Extract the [x, y] coordinate from the center of the cell holding the provided text.  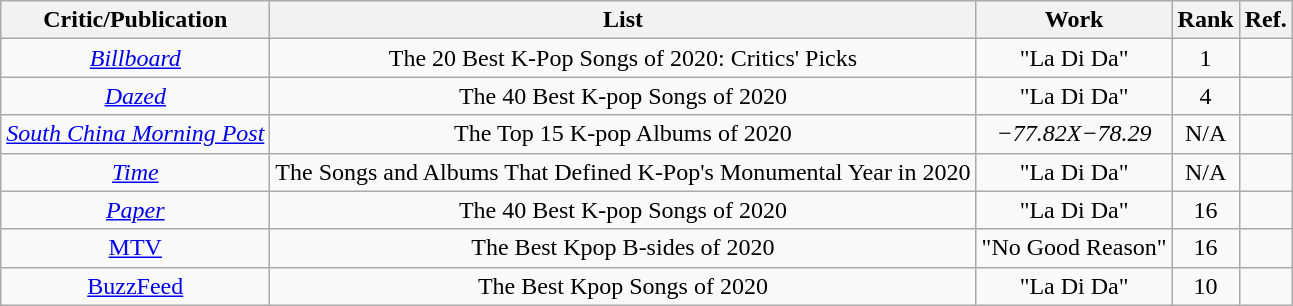
The 20 Best K-Pop Songs of 2020: Critics' Picks [623, 58]
Dazed [136, 96]
4 [1206, 96]
List [623, 20]
10 [1206, 286]
−77.82X−78.29 [1074, 134]
"No Good Reason" [1074, 248]
Billboard [136, 58]
BuzzFeed [136, 286]
The Best Kpop Songs of 2020 [623, 286]
The Top 15 K-pop Albums of 2020 [623, 134]
Time [136, 172]
The Best Kpop B-sides of 2020 [623, 248]
Ref. [1266, 20]
South China Morning Post [136, 134]
Critic/Publication [136, 20]
Rank [1206, 20]
Paper [136, 210]
Work [1074, 20]
The Songs and Albums That Defined K-Pop's Monumental Year in 2020 [623, 172]
MTV [136, 248]
1 [1206, 58]
